Return the (X, Y) coordinate for the center point of the cell that contains the specified text.  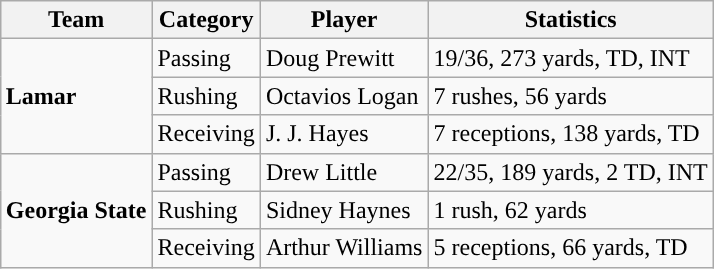
19/36, 273 yards, TD, INT (570, 58)
7 rushes, 56 yards (570, 96)
Player (344, 20)
Category (206, 20)
Octavios Logan (344, 96)
J. J. Hayes (344, 134)
7 receptions, 138 yards, TD (570, 134)
Sidney Haynes (344, 210)
Georgia State (76, 210)
Team (76, 20)
5 receptions, 66 yards, TD (570, 248)
Doug Prewitt (344, 58)
Drew Little (344, 172)
22/35, 189 yards, 2 TD, INT (570, 172)
Lamar (76, 96)
Statistics (570, 20)
1 rush, 62 yards (570, 210)
Arthur Williams (344, 248)
